Pinpoint the cell where the given text exists, returning its [X, Y] midpoint coordinate. 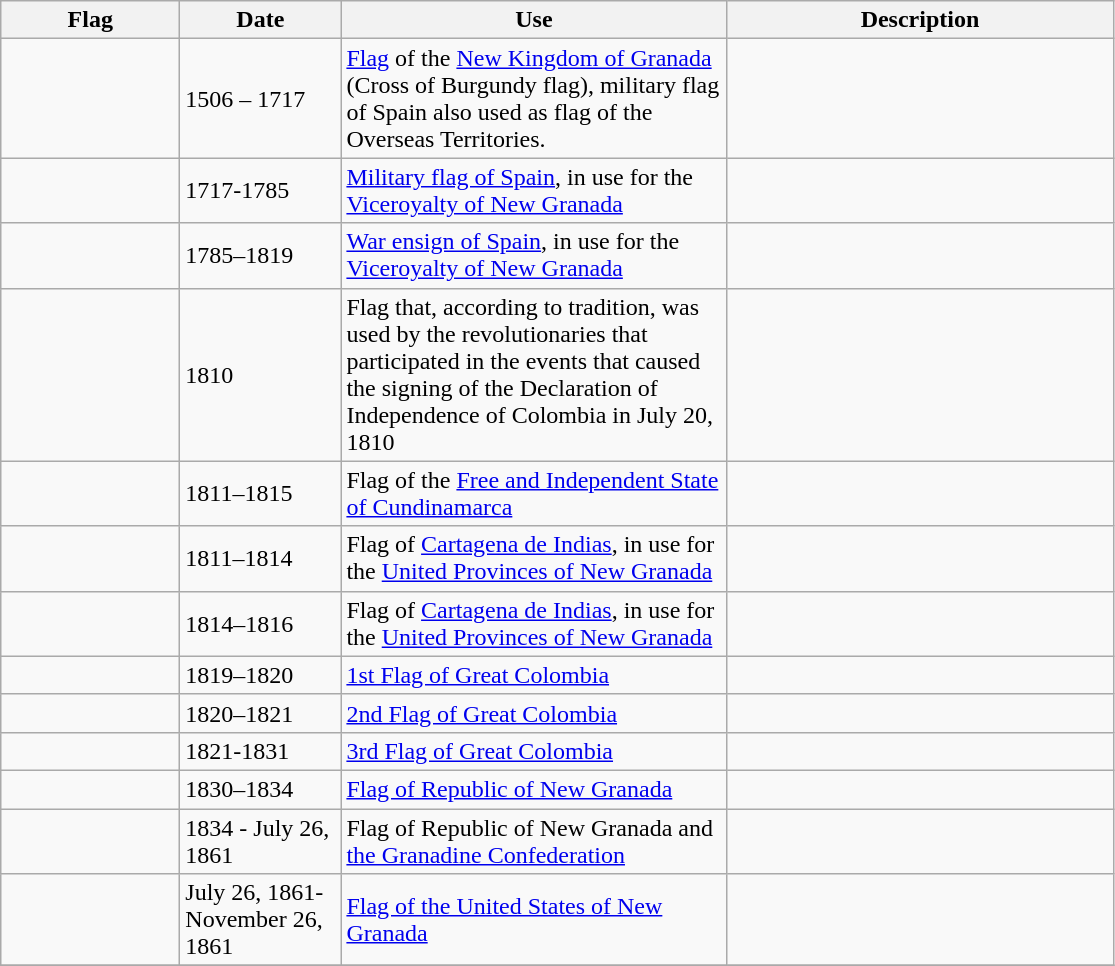
Flag [90, 20]
1830–1834 [260, 789]
1811–1814 [260, 558]
War ensign of Spain, in use for the Viceroyalty of New Granada [534, 256]
Flag of the United States of New Granada [534, 920]
July 26, 1861- November 26, 1861 [260, 920]
Description [920, 20]
3rd Flag of Great Colombia [534, 751]
1814–1816 [260, 624]
Flag of the New Kingdom of Granada (Cross of Burgundy flag), military flag of Spain also used as flag of the Overseas Territories. [534, 98]
1819–1820 [260, 675]
Use [534, 20]
Flag of the Free and Independent State of Cundinamarca [534, 494]
1821-1831 [260, 751]
1810 [260, 374]
1811–1815 [260, 494]
1834 - July 26, 1861 [260, 840]
1st Flag of Great Colombia [534, 675]
1717-1785 [260, 190]
1785–1819 [260, 256]
1506 – 1717 [260, 98]
2nd Flag of Great Colombia [534, 713]
Date [260, 20]
1820–1821 [260, 713]
Military flag of Spain, in use for the Viceroyalty of New Granada [534, 190]
Flag of Republic of New Granada and the Granadine Confederation [534, 840]
Flag of Republic of New Granada [534, 789]
